Search for the cell housing the specified text and yield its (x, y) center coordinate. 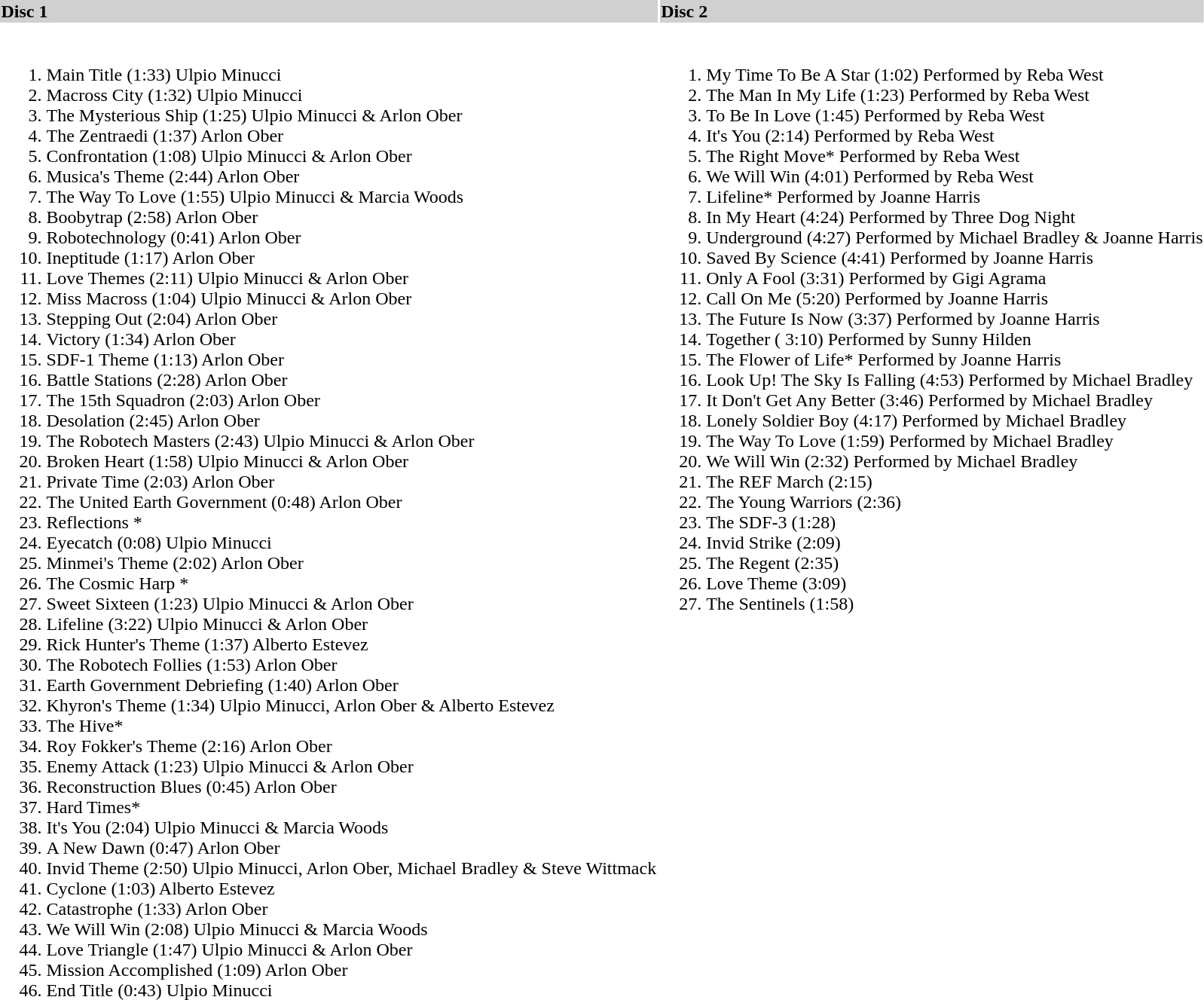
Disc 2 (932, 11)
Disc 1 (329, 11)
